Pinpoint the cell where the given text exists, returning its (X, Y) midpoint coordinate. 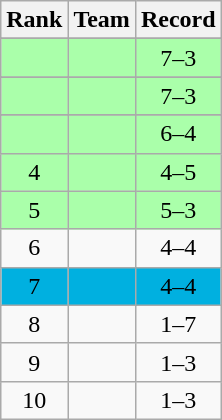
9 (34, 362)
6–4 (178, 134)
10 (34, 400)
7 (34, 286)
1–7 (178, 324)
5 (34, 210)
Team (102, 20)
8 (34, 324)
Rank (34, 20)
4–5 (178, 172)
5–3 (178, 210)
6 (34, 248)
4 (34, 172)
Record (178, 20)
